Locate the cell with the specified text and output its [x, y] center coordinate. 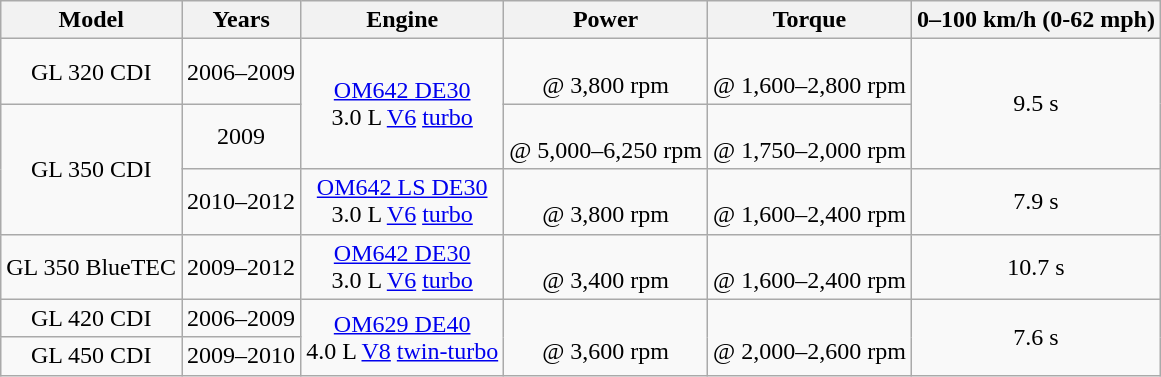
Years [242, 20]
@ 2,000–2,600 rpm [810, 337]
GL 420 CDI [92, 318]
GL 350 CDI [92, 169]
Power [606, 20]
Model [92, 20]
OM642 LS DE30 3.0 L V6 turbo [402, 202]
@ 1,600–2,800 rpm [810, 72]
@ 5,000–6,250 rpm [606, 136]
GL 450 CDI [92, 356]
0–100 km/h (0-62 mph) [1036, 20]
GL 350 BlueTEC [92, 266]
@ 3,400 rpm [606, 266]
Engine [402, 20]
GL 320 CDI [92, 72]
2009–2012 [242, 266]
2010–2012 [242, 202]
10.7 s [1036, 266]
7.9 s [1036, 202]
7.6 s [1036, 337]
2009 [242, 136]
9.5 s [1036, 104]
Torque [810, 20]
@ 1,750–2,000 rpm [810, 136]
2009–2010 [242, 356]
OM629 DE40 4.0 L V8 twin-turbo [402, 337]
@ 3,600 rpm [606, 337]
